Determine the [x, y] coordinate at the center of the cell enclosing the given text.  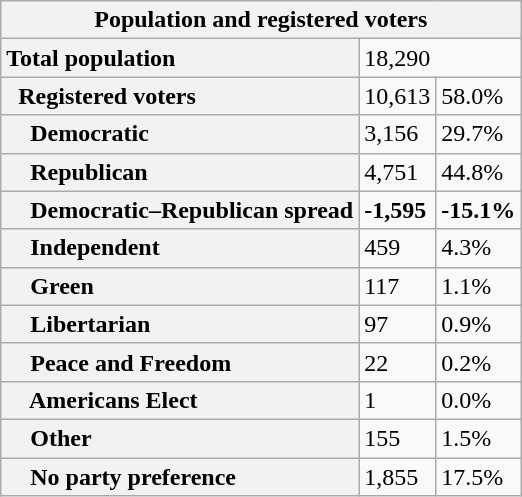
10,613 [398, 96]
0.9% [478, 324]
4.3% [478, 248]
44.8% [478, 172]
18,290 [440, 58]
155 [398, 438]
Independent [180, 248]
117 [398, 286]
1 [398, 400]
Americans Elect [180, 400]
22 [398, 362]
1.1% [478, 286]
Libertarian [180, 324]
Population and registered voters [261, 20]
Democratic–Republican spread [180, 210]
1,855 [398, 477]
Registered voters [180, 96]
-1,595 [398, 210]
29.7% [478, 134]
Green [180, 286]
-15.1% [478, 210]
Total population [180, 58]
17.5% [478, 477]
No party preference [180, 477]
97 [398, 324]
0.2% [478, 362]
Other [180, 438]
459 [398, 248]
Democratic [180, 134]
Peace and Freedom [180, 362]
1.5% [478, 438]
3,156 [398, 134]
Republican [180, 172]
0.0% [478, 400]
58.0% [478, 96]
4,751 [398, 172]
